Output the (X, Y) coordinate of the center of the cell containing the given text.  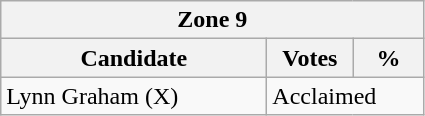
Acclaimed (346, 96)
Candidate (134, 58)
% (388, 58)
Zone 9 (212, 20)
Votes (310, 58)
Lynn Graham (X) (134, 96)
